Provide the [X, Y] coordinate of the cell's center where the given text is located.  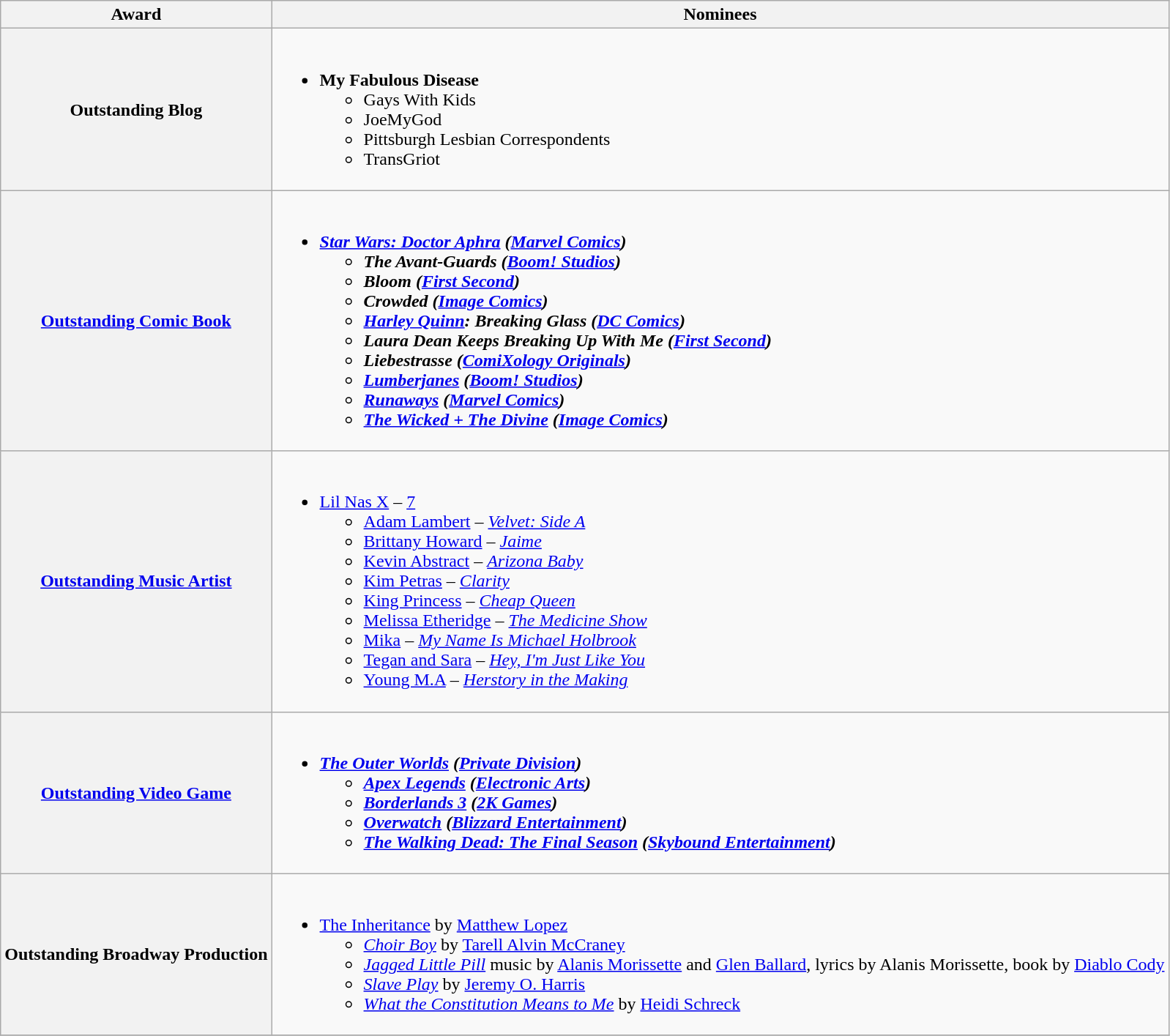
Outstanding Video Game [136, 792]
Outstanding Music Artist [136, 581]
Outstanding Broadway Production [136, 955]
Nominees [720, 15]
Award [136, 15]
Outstanding Comic Book [136, 321]
My Fabulous DiseaseGays With KidsJoeMyGodPittsburgh Lesbian CorrespondentsTransGriot [720, 110]
Outstanding Blog [136, 110]
